Pinpoint the cell where the given text exists, returning its (X, Y) midpoint coordinate. 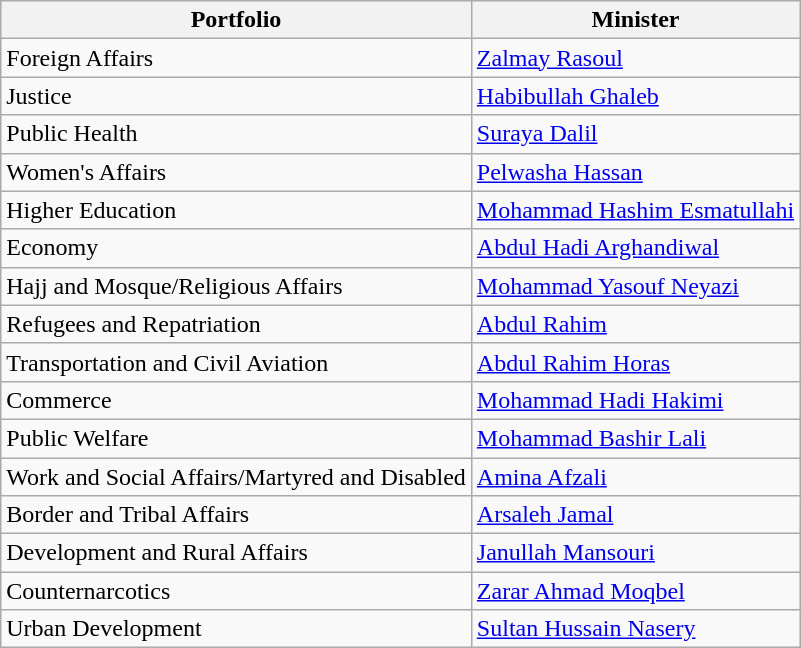
Abdul Rahim Horas (635, 362)
Mohammad Hashim Esmatullahi (635, 210)
Pelwasha Hassan (635, 172)
Sultan Hussain Nasery (635, 629)
Suraya Dalil (635, 134)
Foreign Affairs (236, 58)
Higher Education (236, 210)
Economy (236, 248)
Minister (635, 20)
Hajj and Mosque/Religious Affairs (236, 286)
Mohammad Yasouf Neyazi (635, 286)
Amina Afzali (635, 477)
Transportation and Civil Aviation (236, 362)
Mohammad Hadi Hakimi (635, 400)
Border and Tribal Affairs (236, 515)
Abdul Hadi Arghandiwal (635, 248)
Portfolio (236, 20)
Zarar Ahmad Moqbel (635, 591)
Public Health (236, 134)
Commerce (236, 400)
Refugees and Repatriation (236, 324)
Urban Development (236, 629)
Zalmay Rasoul (635, 58)
Arsaleh Jamal (635, 515)
Development and Rural Affairs (236, 553)
Justice (236, 96)
Women's Affairs (236, 172)
Habibullah Ghaleb (635, 96)
Work and Social Affairs/Martyred and Disabled (236, 477)
Public Welfare (236, 438)
Janullah Mansouri (635, 553)
Mohammad Bashir Lali (635, 438)
Abdul Rahim (635, 324)
Counternarcotics (236, 591)
